Extract the (X, Y) coordinate from the center of the cell holding the provided text.  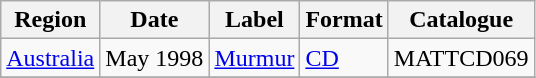
Format (344, 20)
Catalogue (461, 20)
Region (50, 20)
Murmur (254, 58)
MATTCD069 (461, 58)
Label (254, 20)
Australia (50, 58)
Date (154, 20)
May 1998 (154, 58)
CD (344, 58)
